Return [X, Y] of the center of cell containing provided text 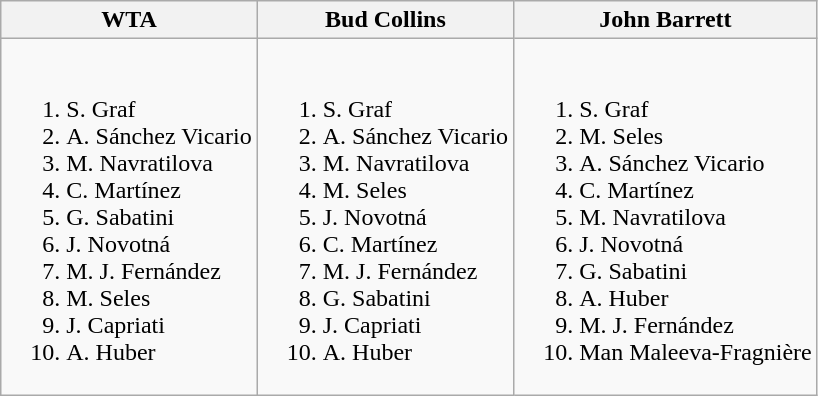
John Barrett [666, 20]
Bud Collins [385, 20]
S. Graf A. Sánchez Vicario M. Navratilova C. Martínez G. Sabatini J. Novotná M. J. Fernández M. Seles J. Capriati A. Huber [129, 217]
WTA [129, 20]
S. Graf M. Seles A. Sánchez Vicario C. Martínez M. Navratilova J. Novotná G. Sabatini A. Huber M. J. Fernández Man Maleeva-Fragnière [666, 217]
S. Graf A. Sánchez Vicario M. Navratilova M. Seles J. Novotná C. Martínez M. J. Fernández G. Sabatini J. Capriati A. Huber [385, 217]
